From the cell containing the given text, extract its center point as [x, y] coordinate. 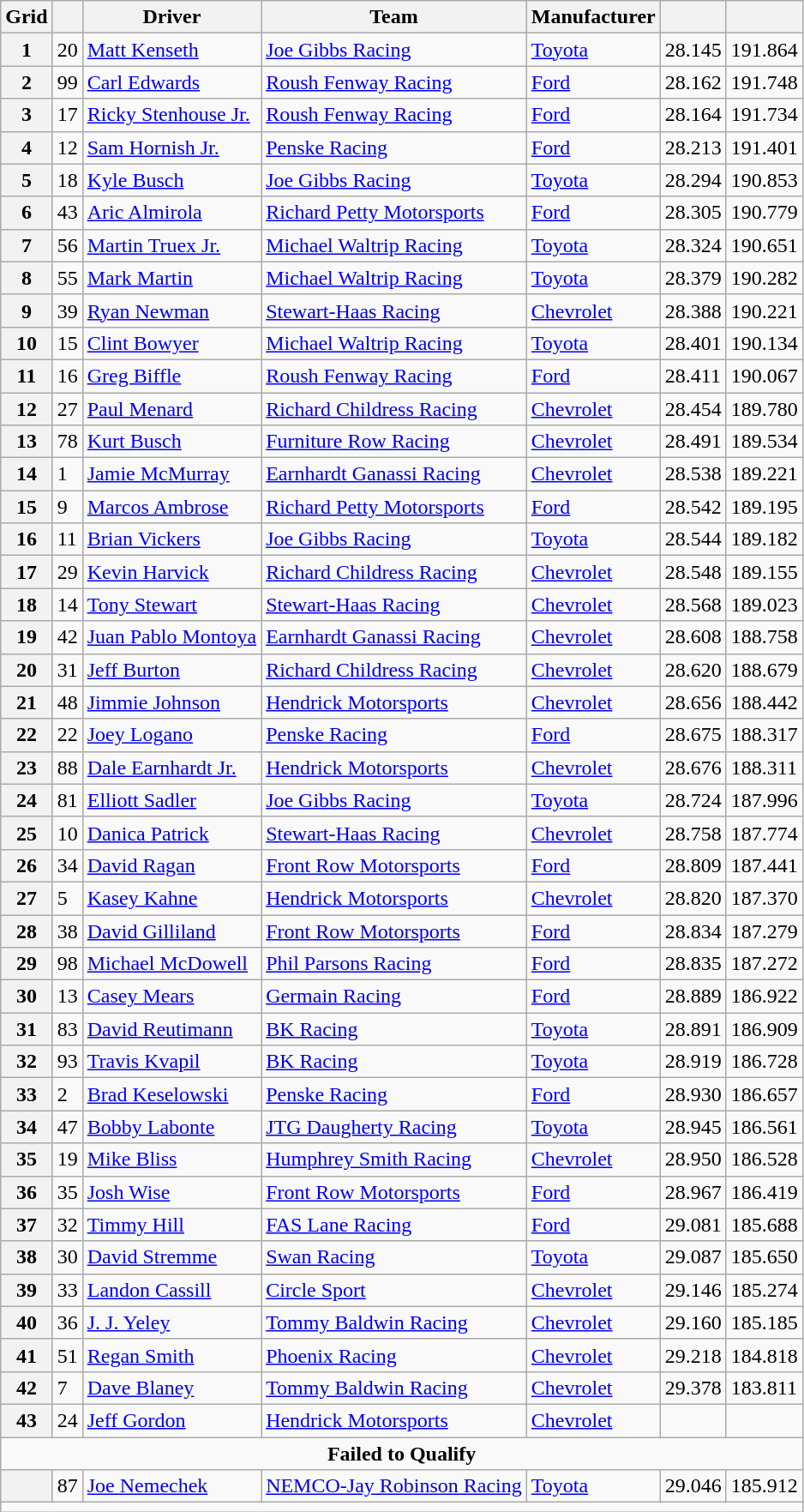
189.221 [765, 474]
28 [27, 931]
29.046 [693, 1486]
28.324 [693, 245]
Clint Bowyer [171, 343]
98 [67, 964]
29.081 [693, 1225]
186.728 [765, 1062]
28.548 [693, 572]
Martin Truex Jr. [171, 245]
Danica Patrick [171, 833]
191.401 [765, 148]
Dave Blaney [171, 1388]
Dale Earnhardt Jr. [171, 768]
28.620 [693, 670]
Michael McDowell [171, 964]
Elliott Sadler [171, 800]
8 [27, 278]
28.950 [693, 1160]
186.561 [765, 1127]
6 [27, 213]
187.272 [765, 964]
186.419 [765, 1192]
28.145 [693, 50]
189.155 [765, 572]
187.441 [765, 865]
Humphrey Smith Racing [394, 1160]
28.675 [693, 735]
NEMCO-Jay Robinson Racing [394, 1486]
28.164 [693, 115]
40 [27, 1322]
29.218 [693, 1355]
Bobby Labonte [171, 1127]
187.996 [765, 800]
29.378 [693, 1388]
Paul Menard [171, 409]
Jimmie Johnson [171, 702]
28.608 [693, 637]
28.454 [693, 409]
Jamie McMurray [171, 474]
87 [67, 1486]
37 [27, 1225]
Joey Logano [171, 735]
Furniture Row Racing [394, 442]
28.656 [693, 702]
21 [27, 702]
83 [67, 1029]
28.491 [693, 442]
FAS Lane Racing [394, 1225]
Kyle Busch [171, 180]
Jeff Burton [171, 670]
Kevin Harvick [171, 572]
28.538 [693, 474]
186.909 [765, 1029]
Greg Biffle [171, 376]
190.779 [765, 213]
185.650 [765, 1257]
88 [67, 768]
28.676 [693, 768]
190.651 [765, 245]
185.912 [765, 1486]
28.919 [693, 1062]
28.213 [693, 148]
Circle Sport [394, 1290]
189.023 [765, 605]
Marcos Ambrose [171, 507]
28.544 [693, 539]
28.388 [693, 310]
29.160 [693, 1322]
David Reutimann [171, 1029]
4 [27, 148]
Phil Parsons Racing [394, 964]
Manufacturer [593, 17]
28.724 [693, 800]
23 [27, 768]
Mark Martin [171, 278]
189.780 [765, 409]
28.758 [693, 833]
51 [67, 1355]
191.748 [765, 82]
190.282 [765, 278]
190.134 [765, 343]
48 [67, 702]
28.889 [693, 997]
Kasey Kahne [171, 898]
188.317 [765, 735]
28.401 [693, 343]
188.311 [765, 768]
J. J. Yeley [171, 1322]
29.087 [693, 1257]
26 [27, 865]
189.182 [765, 539]
Casey Mears [171, 997]
Grid [27, 17]
185.274 [765, 1290]
3 [27, 115]
Team [394, 17]
28.835 [693, 964]
186.922 [765, 997]
Regan Smith [171, 1355]
28.568 [693, 605]
184.818 [765, 1355]
28.809 [693, 865]
190.067 [765, 376]
78 [67, 442]
Travis Kvapil [171, 1062]
Landon Cassill [171, 1290]
28.820 [693, 898]
Ryan Newman [171, 310]
190.221 [765, 310]
Driver [171, 17]
28.967 [693, 1192]
David Gilliland [171, 931]
47 [67, 1127]
Matt Kenseth [171, 50]
28.542 [693, 507]
Kurt Busch [171, 442]
Ricky Stenhouse Jr. [171, 115]
56 [67, 245]
99 [67, 82]
David Stremme [171, 1257]
81 [67, 800]
28.162 [693, 82]
Timmy Hill [171, 1225]
190.853 [765, 180]
187.279 [765, 931]
189.195 [765, 507]
41 [27, 1355]
191.734 [765, 115]
186.657 [765, 1094]
191.864 [765, 50]
183.811 [765, 1388]
188.679 [765, 670]
Joe Nemechek [171, 1486]
28.379 [693, 278]
28.411 [693, 376]
187.774 [765, 833]
Failed to Qualify [402, 1454]
David Ragan [171, 865]
Mike Bliss [171, 1160]
Carl Edwards [171, 82]
186.528 [765, 1160]
29.146 [693, 1290]
28.305 [693, 213]
Aric Almirola [171, 213]
JTG Daugherty Racing [394, 1127]
189.534 [765, 442]
28.930 [693, 1094]
Juan Pablo Montoya [171, 637]
28.294 [693, 180]
185.688 [765, 1225]
Tony Stewart [171, 605]
Brian Vickers [171, 539]
188.442 [765, 702]
28.945 [693, 1127]
Josh Wise [171, 1192]
Phoenix Racing [394, 1355]
93 [67, 1062]
Swan Racing [394, 1257]
25 [27, 833]
Jeff Gordon [171, 1420]
Sam Hornish Jr. [171, 148]
187.370 [765, 898]
55 [67, 278]
185.185 [765, 1322]
Germain Racing [394, 997]
28.891 [693, 1029]
28.834 [693, 931]
188.758 [765, 637]
Brad Keselowski [171, 1094]
